Detect which cell encompasses the target text, then output its [X, Y] center coordinate. 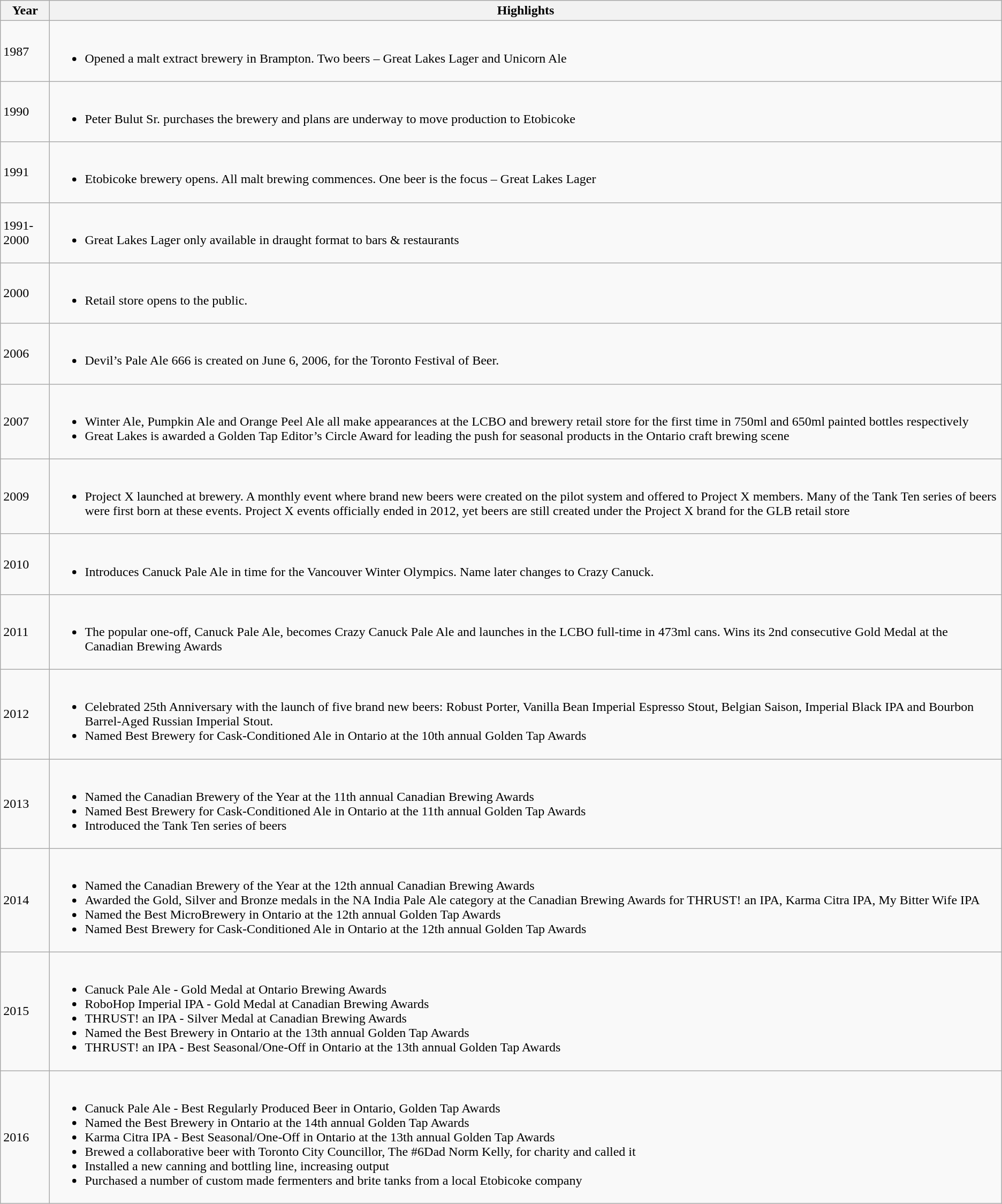
2000 [25, 293]
2013 [25, 804]
Etobicoke brewery opens. All malt brewing commences. One beer is the focus – Great Lakes Lager [526, 172]
Retail store opens to the public. [526, 293]
Year [25, 11]
2015 [25, 1012]
2016 [25, 1137]
Opened a malt extract brewery in Brampton. Two beers – Great Lakes Lager and Unicorn Ale [526, 51]
1991 [25, 172]
2006 [25, 353]
2014 [25, 900]
2010 [25, 564]
2012 [25, 714]
1987 [25, 51]
Introduces Canuck Pale Ale in time for the Vancouver Winter Olympics. Name later changes to Crazy Canuck. [526, 564]
Great Lakes Lager only available in draught format to bars & restaurants [526, 232]
Peter Bulut Sr. purchases the brewery and plans are underway to move production to Etobicoke [526, 111]
2011 [25, 632]
Devil’s Pale Ale 666 is created on June 6, 2006, for the Toronto Festival of Beer. [526, 353]
2007 [25, 421]
1990 [25, 111]
1991-2000 [25, 232]
Highlights [526, 11]
2009 [25, 496]
